Scan for the cell matching the given text and deliver its [X, Y] coordinate at center. 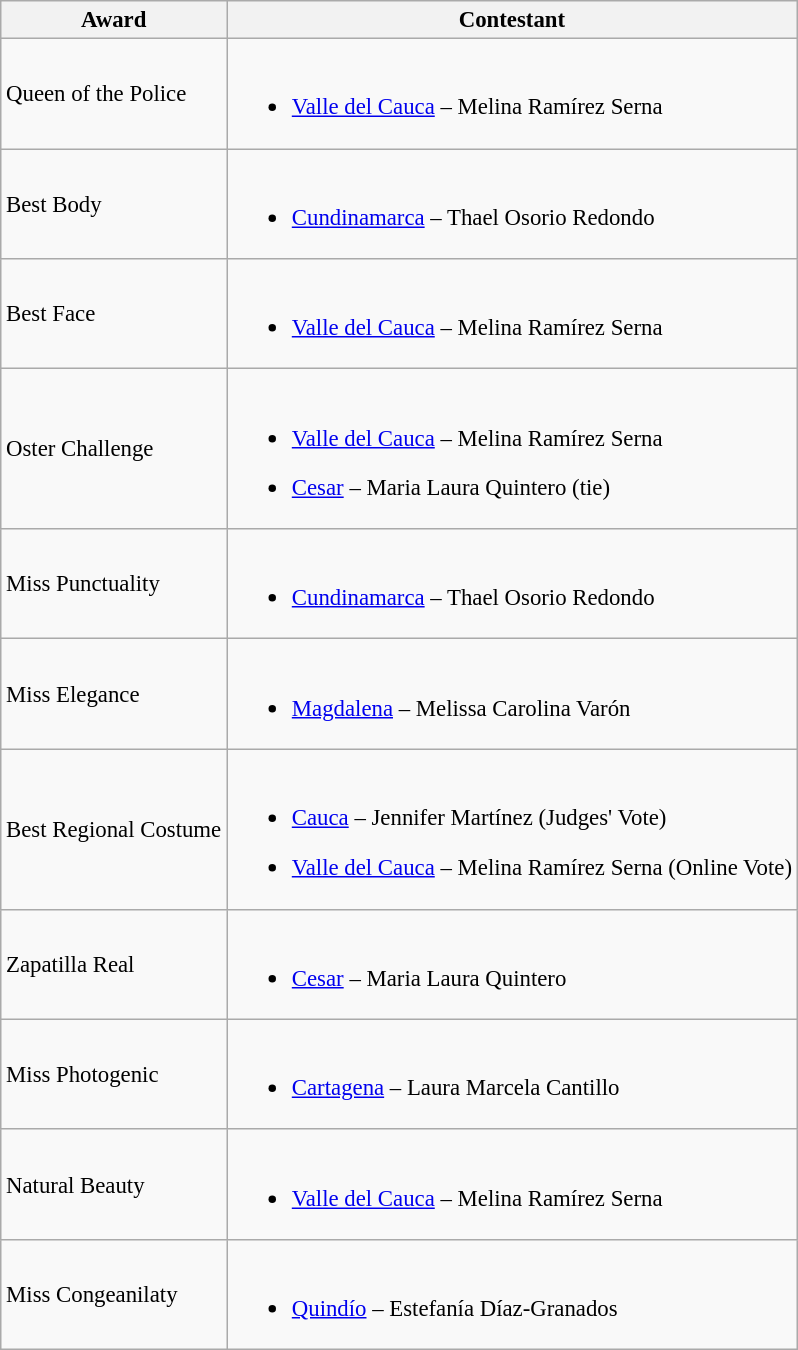
Valle del Cauca – Melina Ramírez SernaCesar – Maria Laura Quintero (tie) [512, 449]
Cesar – Maria Laura Quintero [512, 964]
Magdalena – Melissa Carolina Varón [512, 694]
Best Regional Costume [114, 829]
Natural Beauty [114, 1185]
Queen of the Police [114, 94]
Quindío – Estefanía Díaz-Granados [512, 1295]
Contestant [512, 20]
Miss Photogenic [114, 1074]
Best Face [114, 314]
Cartagena – Laura Marcela Cantillo [512, 1074]
Zapatilla Real [114, 964]
Miss Elegance [114, 694]
Cauca – Jennifer Martínez (Judges' Vote)Valle del Cauca – Melina Ramírez Serna (Online Vote) [512, 829]
Oster Challenge [114, 449]
Miss Punctuality [114, 584]
Award [114, 20]
Miss Congeanilaty [114, 1295]
Best Body [114, 204]
